Locate the cell with the specified text and output its [X, Y] center coordinate. 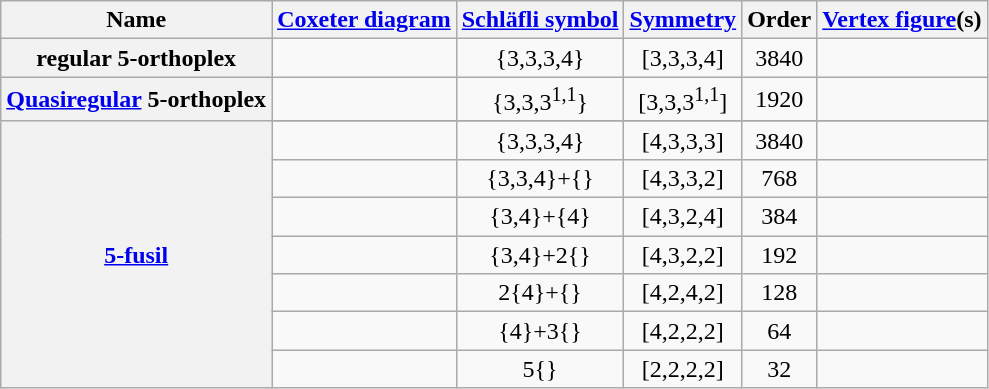
5{} [540, 369]
Symmetry [683, 20]
[4,2,4,2] [683, 293]
Name [136, 20]
[4,3,3,3] [683, 140]
1920 [780, 100]
[3,3,31,1] [683, 100]
Vertex figure(s) [902, 20]
128 [780, 293]
{3,4}+2{} [540, 255]
{4}+3{} [540, 331]
[4,3,3,2] [683, 178]
5-fusil [136, 254]
[4,3,2,4] [683, 217]
[2,2,2,2] [683, 369]
64 [780, 331]
384 [780, 217]
Coxeter diagram [364, 20]
Schläfli symbol [540, 20]
Order [780, 20]
Quasiregular 5-orthoplex [136, 100]
32 [780, 369]
768 [780, 178]
[4,3,2,2] [683, 255]
2{4}+{} [540, 293]
{3,3,31,1} [540, 100]
regular 5-orthoplex [136, 58]
[3,3,3,4] [683, 58]
{3,4}+{4} [540, 217]
[4,2,2,2] [683, 331]
{3,3,4}+{} [540, 178]
192 [780, 255]
